Extract the [X, Y] coordinate from the center of the cell holding the provided text.  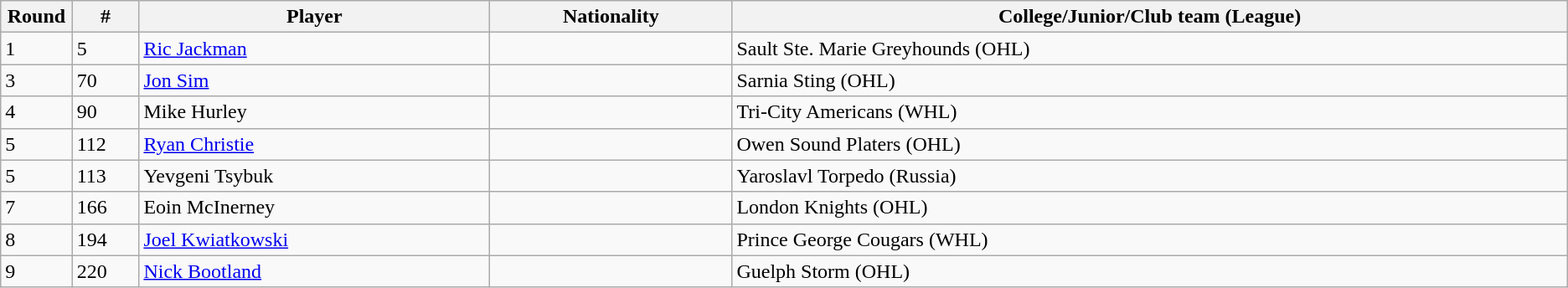
Yaroslavl Torpedo (Russia) [1149, 176]
112 [106, 144]
Mike Hurley [315, 112]
7 [37, 208]
4 [37, 112]
166 [106, 208]
1 [37, 49]
Round [37, 17]
College/Junior/Club team (League) [1149, 17]
Guelph Storm (OHL) [1149, 271]
Nick Bootland [315, 271]
8 [37, 239]
Owen Sound Platers (OHL) [1149, 144]
113 [106, 176]
Prince George Cougars (WHL) [1149, 239]
Ric Jackman [315, 49]
Eoin McInerney [315, 208]
Jon Sim [315, 80]
Sarnia Sting (OHL) [1149, 80]
Nationality [611, 17]
Sault Ste. Marie Greyhounds (OHL) [1149, 49]
90 [106, 112]
3 [37, 80]
220 [106, 271]
# [106, 17]
Ryan Christie [315, 144]
9 [37, 271]
Yevgeni Tsybuk [315, 176]
Player [315, 17]
194 [106, 239]
Joel Kwiatkowski [315, 239]
Tri-City Americans (WHL) [1149, 112]
70 [106, 80]
London Knights (OHL) [1149, 208]
